For the text-containing cell, return its midpoint in (X, Y) coordinate format. 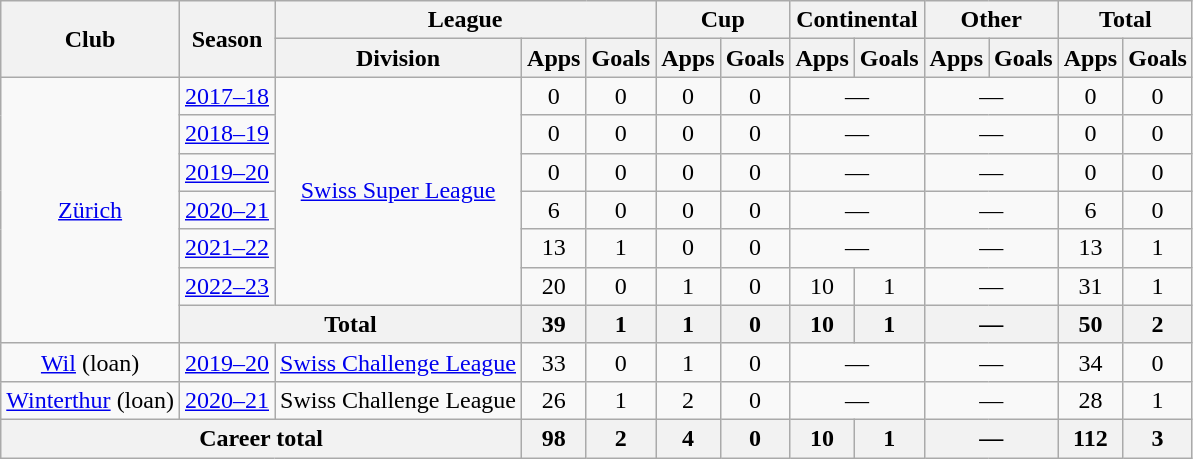
3 (1158, 438)
Wil (loan) (90, 362)
Club (90, 39)
Season (226, 39)
Continental (857, 20)
50 (1090, 324)
98 (554, 438)
Career total (262, 438)
Winterthur (loan) (90, 400)
39 (554, 324)
2018–19 (226, 134)
Cup (723, 20)
31 (1090, 286)
33 (554, 362)
2022–23 (226, 286)
28 (1090, 400)
34 (1090, 362)
League (466, 20)
4 (688, 438)
Zürich (90, 210)
2021–22 (226, 248)
2017–18 (226, 96)
Swiss Super League (398, 191)
26 (554, 400)
Other (991, 20)
Division (398, 58)
112 (1090, 438)
20 (554, 286)
